Provide the [X, Y] coordinate of the cell's center where the given text is located.  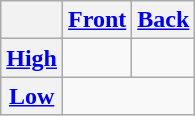
Low [32, 96]
High [32, 58]
Front [98, 20]
Back [164, 20]
